Extract the (X, Y) coordinate from the center of the cell holding the provided text.  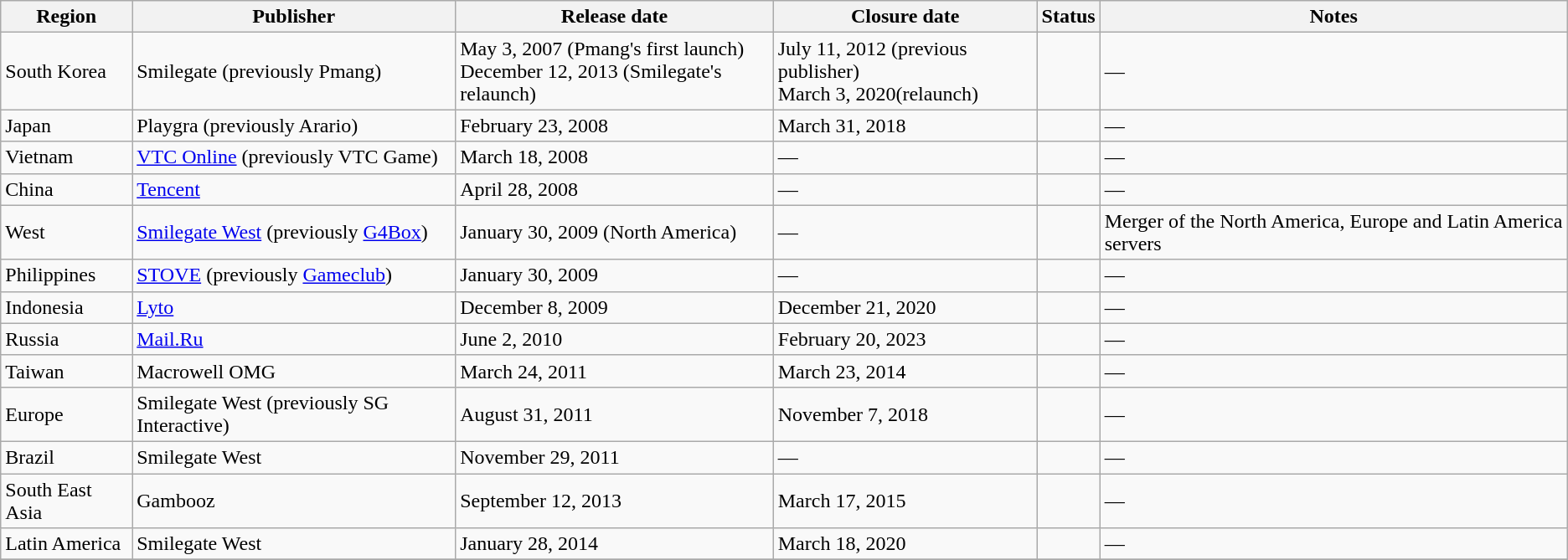
March 31, 2018 (905, 126)
Europe (67, 414)
Notes (1333, 17)
November 29, 2011 (615, 457)
South Korea (67, 71)
Brazil (67, 457)
Vietnam (67, 157)
Smilegate West (previously SG Interactive) (294, 414)
January 30, 2009 (North America) (615, 233)
March 18, 2008 (615, 157)
Merger of the North America, Europe and Latin America servers (1333, 233)
Philippines (67, 275)
Playgra (previously Arario) (294, 126)
May 3, 2007 (Pmang's first launch)December 12, 2013 (Smilegate's relaunch) (615, 71)
March 18, 2020 (905, 544)
Status (1069, 17)
December 8, 2009 (615, 307)
Indonesia (67, 307)
September 12, 2013 (615, 501)
Lyto (294, 307)
March 23, 2014 (905, 371)
February 20, 2023 (905, 339)
June 2, 2010 (615, 339)
South East Asia (67, 501)
West (67, 233)
January 28, 2014 (615, 544)
August 31, 2011 (615, 414)
China (67, 189)
Tencent (294, 189)
April 28, 2008 (615, 189)
July 11, 2012 (previous publisher)March 3, 2020(relaunch) (905, 71)
VTC Online (previously VTC Game) (294, 157)
Release date (615, 17)
Taiwan (67, 371)
Smilegate West (previously G4Box) (294, 233)
November 7, 2018 (905, 414)
March 17, 2015 (905, 501)
Gambooz (294, 501)
Mail.Ru (294, 339)
Publisher (294, 17)
Japan (67, 126)
December 21, 2020 (905, 307)
February 23, 2008 (615, 126)
January 30, 2009 (615, 275)
Closure date (905, 17)
Smilegate (previously Pmang) (294, 71)
Latin America (67, 544)
Russia (67, 339)
Region (67, 17)
Macrowell OMG (294, 371)
March 24, 2011 (615, 371)
STOVE (previously Gameclub) (294, 275)
